Identify which cell holds the provided text, then report its [X, Y] central coordinate. 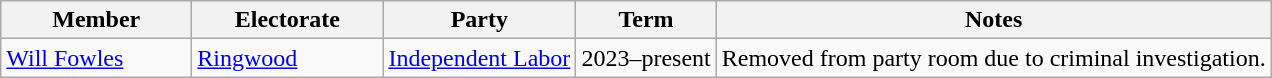
Will Fowles [96, 58]
Removed from party room due to criminal investigation. [994, 58]
Member [96, 20]
Party [480, 20]
Term [646, 20]
Electorate [288, 20]
Independent Labor [480, 58]
2023–present [646, 58]
Ringwood [288, 58]
Notes [994, 20]
